Output the [X, Y] coordinate of the center of the cell containing the given text.  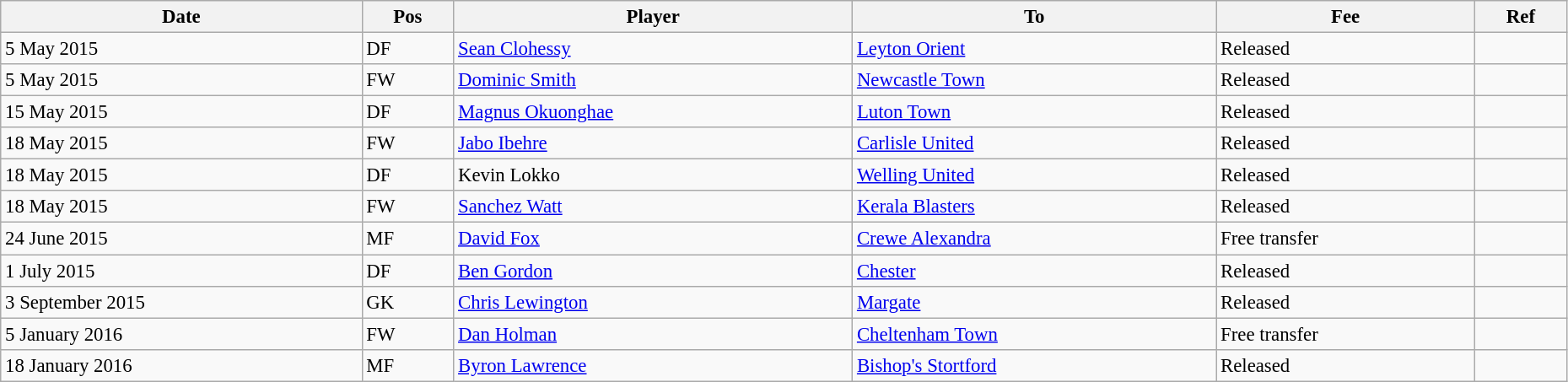
Magnus Okuonghae [653, 112]
Margate [1034, 302]
Cheltenham Town [1034, 334]
Kevin Lokko [653, 175]
Chris Lewington [653, 302]
Crewe Alexandra [1034, 239]
15 May 2015 [181, 112]
Kerala Blasters [1034, 207]
18 January 2016 [181, 365]
Bishop's Stortford [1034, 365]
5 January 2016 [181, 334]
To [1034, 17]
Dominic Smith [653, 80]
Leyton Orient [1034, 49]
Byron Lawrence [653, 365]
David Fox [653, 239]
Ref [1522, 17]
Newcastle Town [1034, 80]
Chester [1034, 271]
Pos [408, 17]
Welling United [1034, 175]
Jabo Ibehre [653, 143]
Dan Holman [653, 334]
1 July 2015 [181, 271]
Luton Town [1034, 112]
3 September 2015 [181, 302]
Date [181, 17]
Player [653, 17]
Ben Gordon [653, 271]
GK [408, 302]
Sanchez Watt [653, 207]
Sean Clohessy [653, 49]
Carlisle United [1034, 143]
24 June 2015 [181, 239]
Fee [1346, 17]
